For the text-containing cell, return its midpoint in (X, Y) coordinate format. 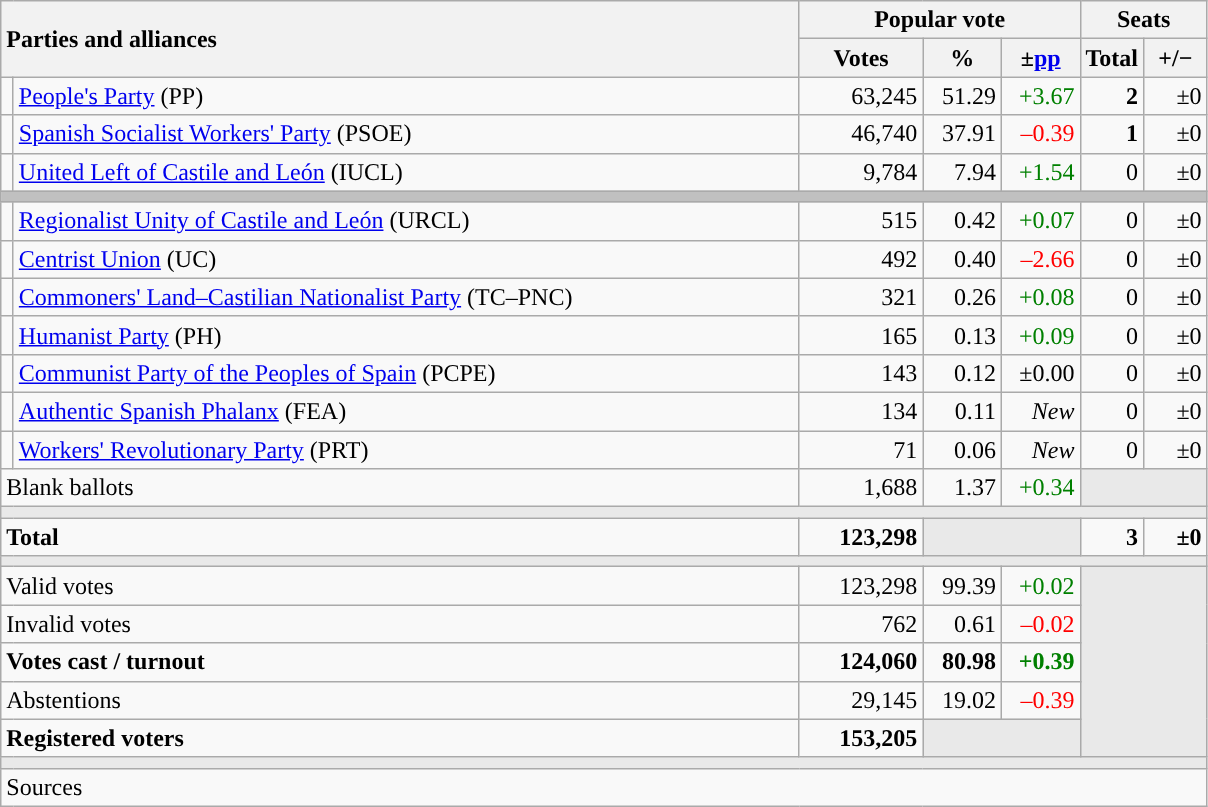
7.94 (962, 172)
Sources (604, 787)
321 (861, 297)
143 (861, 373)
United Left of Castile and León (IUCL) (406, 172)
+0.39 (1040, 662)
Workers' Revolutionary Party (PRT) (406, 449)
Popular vote (940, 20)
29,145 (861, 700)
0.13 (962, 335)
0.26 (962, 297)
0.06 (962, 449)
Humanist Party (PH) (406, 335)
Centrist Union (UC) (406, 259)
Invalid votes (400, 624)
Blank ballots (400, 488)
1 (1112, 134)
2 (1112, 96)
3 (1112, 537)
+0.02 (1040, 586)
+0.09 (1040, 335)
+0.08 (1040, 297)
124,060 (861, 662)
–2.66 (1040, 259)
71 (861, 449)
1.37 (962, 488)
63,245 (861, 96)
0.12 (962, 373)
±pp (1040, 58)
+1.54 (1040, 172)
Regionalist Unity of Castile and León (URCL) (406, 221)
+3.67 (1040, 96)
Spanish Socialist Workers' Party (PSOE) (406, 134)
46,740 (861, 134)
19.02 (962, 700)
492 (861, 259)
37.91 (962, 134)
165 (861, 335)
Votes cast / turnout (400, 662)
80.98 (962, 662)
Authentic Spanish Phalanx (FEA) (406, 411)
–0.02 (1040, 624)
9,784 (861, 172)
0.42 (962, 221)
762 (861, 624)
±0.00 (1040, 373)
+/− (1176, 58)
Registered voters (400, 738)
+0.34 (1040, 488)
1,688 (861, 488)
Valid votes (400, 586)
Commoners' Land–Castilian Nationalist Party (TC–PNC) (406, 297)
0.61 (962, 624)
515 (861, 221)
51.29 (962, 96)
Seats (1144, 20)
0.40 (962, 259)
Abstentions (400, 700)
Votes (861, 58)
+0.07 (1040, 221)
People's Party (PP) (406, 96)
Communist Party of the Peoples of Spain (PCPE) (406, 373)
99.39 (962, 586)
Parties and alliances (400, 39)
134 (861, 411)
% (962, 58)
153,205 (861, 738)
0.11 (962, 411)
